Identify which cell holds the provided text, then report its [X, Y] central coordinate. 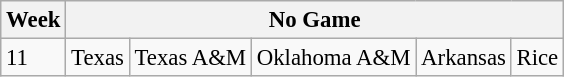
Arkansas [464, 58]
11 [34, 58]
No Game [315, 20]
Texas [98, 58]
Week [34, 20]
Oklahoma A&M [333, 58]
Texas A&M [190, 58]
Rice [537, 58]
